Scan for the cell matching the given text and deliver its [X, Y] coordinate at center. 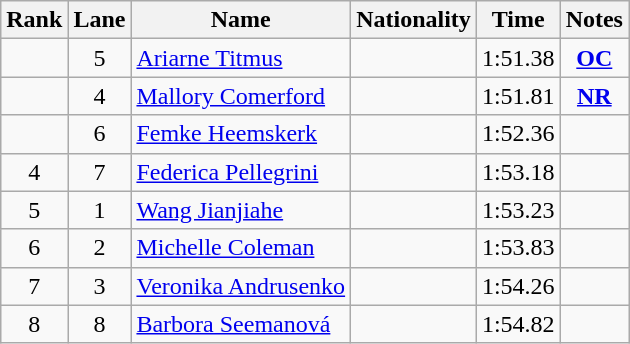
1:51.38 [518, 58]
1:51.81 [518, 96]
Nationality [414, 20]
Michelle Coleman [241, 248]
Lane [100, 20]
1:52.36 [518, 134]
NR [594, 96]
1:53.23 [518, 210]
1:53.83 [518, 248]
Notes [594, 20]
Veronika Andrusenko [241, 286]
2 [100, 248]
3 [100, 286]
Rank [34, 20]
1:54.82 [518, 324]
Mallory Comerford [241, 96]
1:54.26 [518, 286]
1 [100, 210]
Wang Jianjiahe [241, 210]
Time [518, 20]
Federica Pellegrini [241, 172]
OC [594, 58]
Barbora Seemanová [241, 324]
1:53.18 [518, 172]
Name [241, 20]
Femke Heemskerk [241, 134]
Ariarne Titmus [241, 58]
